Identify which cell holds the provided text, then report its (X, Y) central coordinate. 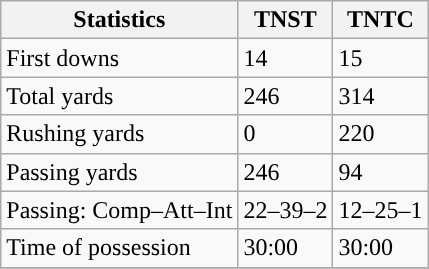
0 (286, 134)
Passing: Comp–Att–Int (120, 210)
12–25–1 (380, 210)
314 (380, 96)
First downs (120, 58)
Statistics (120, 20)
22–39–2 (286, 210)
TNST (286, 20)
Passing yards (120, 172)
Total yards (120, 96)
15 (380, 58)
94 (380, 172)
TNTC (380, 20)
220 (380, 134)
Time of possession (120, 248)
Rushing yards (120, 134)
14 (286, 58)
